From the cell containing the given text, extract its center point as (X, Y) coordinate. 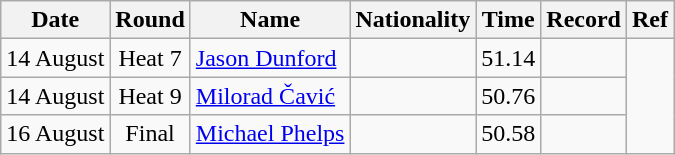
Ref (650, 20)
Heat 9 (150, 96)
50.76 (508, 96)
Name (270, 20)
Michael Phelps (270, 134)
Date (56, 20)
Nationality (413, 20)
Milorad Čavić (270, 96)
16 August (56, 134)
Heat 7 (150, 58)
Round (150, 20)
Time (508, 20)
51.14 (508, 58)
50.58 (508, 134)
Final (150, 134)
Jason Dunford (270, 58)
Record (584, 20)
